Find where the given text appears and provide that cell's center as [X, Y] coordinate. 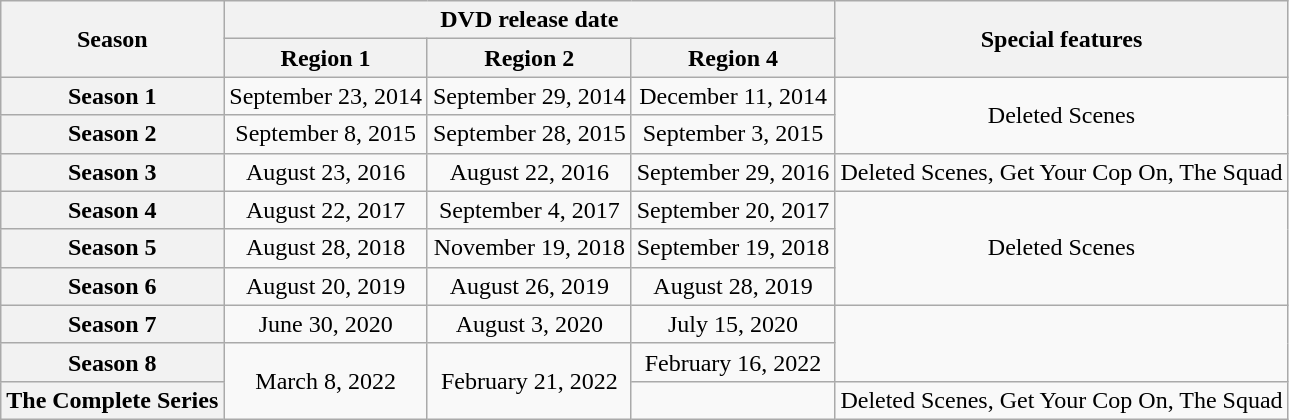
Region 4 [733, 58]
September 8, 2015 [326, 134]
September 23, 2014 [326, 96]
August 28, 2018 [326, 248]
Region 1 [326, 58]
Season 3 [112, 172]
August 26, 2019 [529, 286]
September 28, 2015 [529, 134]
September 3, 2015 [733, 134]
Season 1 [112, 96]
Region 2 [529, 58]
August 3, 2020 [529, 324]
June 30, 2020 [326, 324]
December 11, 2014 [733, 96]
February 21, 2022 [529, 381]
September 20, 2017 [733, 210]
September 4, 2017 [529, 210]
DVD release date [530, 20]
Season 8 [112, 362]
Special features [1062, 39]
August 22, 2017 [326, 210]
March 8, 2022 [326, 381]
Season 6 [112, 286]
The Complete Series [112, 400]
September 19, 2018 [733, 248]
August 28, 2019 [733, 286]
Season 4 [112, 210]
September 29, 2014 [529, 96]
Season 7 [112, 324]
Season 2 [112, 134]
Season [112, 39]
August 22, 2016 [529, 172]
February 16, 2022 [733, 362]
November 19, 2018 [529, 248]
August 23, 2016 [326, 172]
August 20, 2019 [326, 286]
July 15, 2020 [733, 324]
Season 5 [112, 248]
September 29, 2016 [733, 172]
